Output the (X, Y) coordinate of the center of the cell containing the given text.  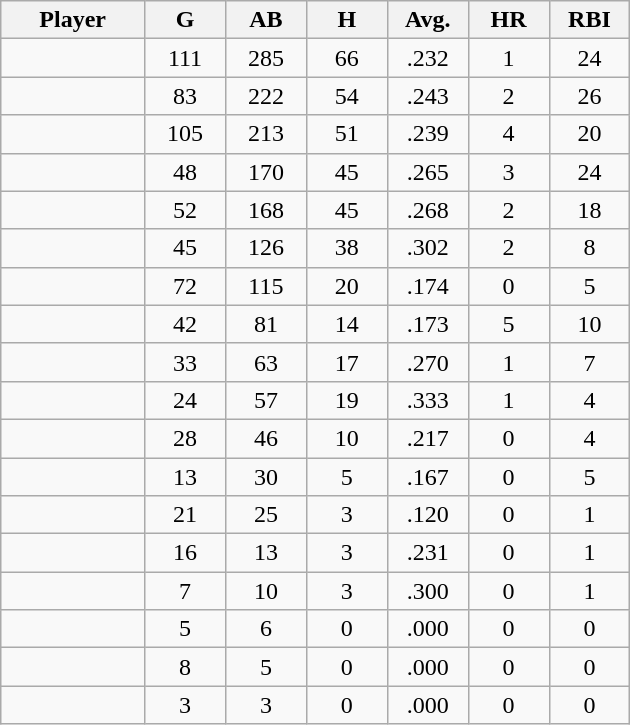
.217 (428, 438)
.232 (428, 58)
.120 (428, 515)
.300 (428, 591)
66 (346, 58)
RBI (590, 20)
.167 (428, 477)
Avg. (428, 20)
.173 (428, 324)
.231 (428, 553)
G (186, 20)
105 (186, 134)
.243 (428, 96)
115 (266, 286)
30 (266, 477)
33 (186, 362)
Player (73, 20)
222 (266, 96)
81 (266, 324)
54 (346, 96)
26 (590, 96)
168 (266, 210)
.270 (428, 362)
.302 (428, 248)
18 (590, 210)
21 (186, 515)
52 (186, 210)
.333 (428, 400)
AB (266, 20)
17 (346, 362)
63 (266, 362)
57 (266, 400)
51 (346, 134)
HR (508, 20)
46 (266, 438)
170 (266, 172)
72 (186, 286)
14 (346, 324)
6 (266, 629)
213 (266, 134)
111 (186, 58)
38 (346, 248)
19 (346, 400)
83 (186, 96)
28 (186, 438)
.239 (428, 134)
.265 (428, 172)
48 (186, 172)
16 (186, 553)
126 (266, 248)
42 (186, 324)
25 (266, 515)
H (346, 20)
.174 (428, 286)
285 (266, 58)
.268 (428, 210)
